Identify which cell holds the provided text, then report its (X, Y) central coordinate. 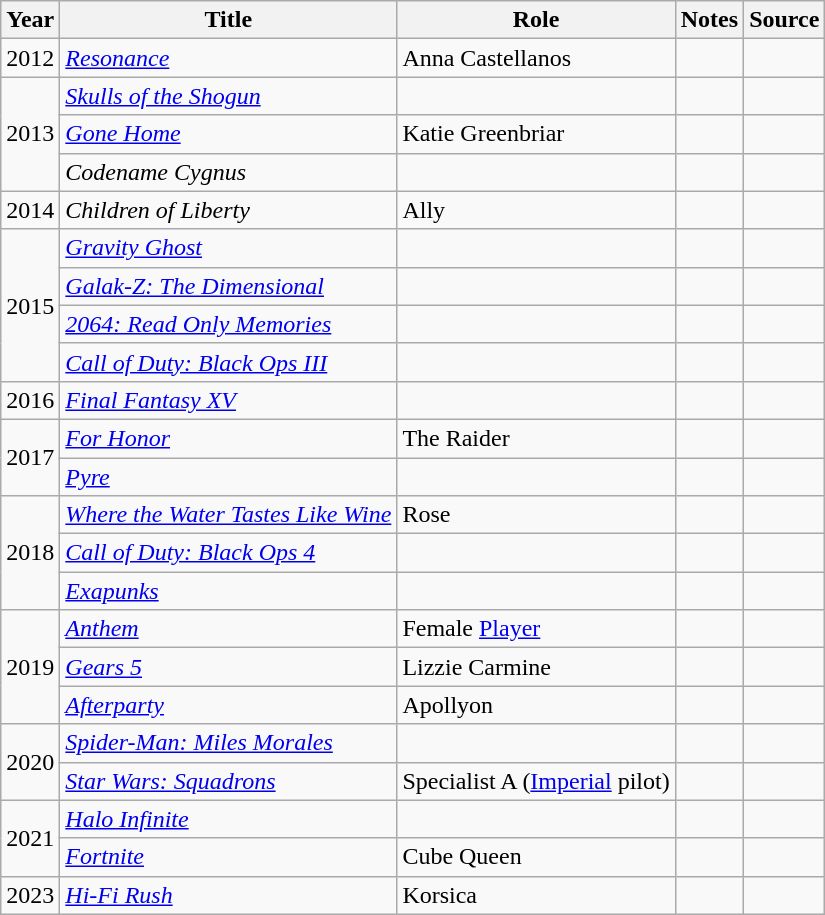
Apollyon (536, 705)
2064: Read Only Memories (228, 324)
2014 (30, 210)
Ally (536, 210)
Source (784, 20)
Galak-Z: The Dimensional (228, 286)
Year (30, 20)
Gravity Ghost (228, 248)
Lizzie Carmine (536, 667)
Afterparty (228, 705)
Role (536, 20)
The Raider (536, 438)
2018 (30, 553)
2012 (30, 58)
Rose (536, 515)
Anna Castellanos (536, 58)
2013 (30, 134)
Call of Duty: Black Ops III (228, 362)
Skulls of the Shogun (228, 96)
2020 (30, 762)
Call of Duty: Black Ops 4 (228, 553)
Resonance (228, 58)
Codename Cygnus (228, 172)
Halo Infinite (228, 819)
2023 (30, 895)
Title (228, 20)
Anthem (228, 629)
Children of Liberty (228, 210)
Notes (709, 20)
Specialist A (Imperial pilot) (536, 781)
Fortnite (228, 857)
Where the Water Tastes Like Wine (228, 515)
Gone Home (228, 134)
2015 (30, 305)
Katie Greenbriar (536, 134)
Pyre (228, 477)
Female Player (536, 629)
For Honor (228, 438)
Cube Queen (536, 857)
Final Fantasy XV (228, 400)
Spider-Man: Miles Morales (228, 743)
Gears 5 (228, 667)
Korsica (536, 895)
2017 (30, 457)
Exapunks (228, 591)
Star Wars: Squadrons (228, 781)
2021 (30, 838)
Hi-Fi Rush (228, 895)
2019 (30, 667)
2016 (30, 400)
